Capture the cell that displays the provided text and extract its [X, Y] central coordinate. 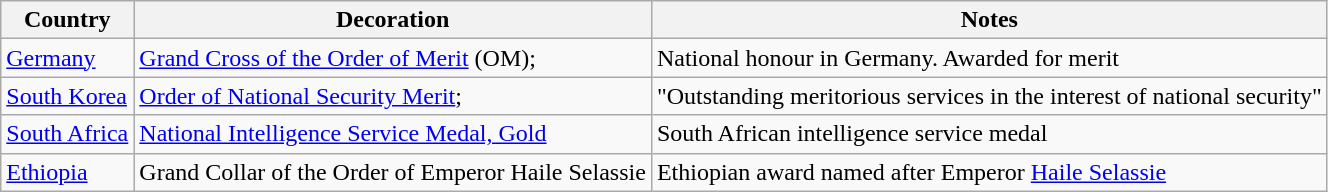
Notes [989, 20]
South Korea [68, 96]
"Outstanding meritorious services in the interest of national security" [989, 96]
Ethiopia [68, 172]
Ethiopian award named after Emperor Haile Selassie [989, 172]
South Africa [68, 134]
South African intelligence service medal [989, 134]
National honour in Germany. Awarded for merit [989, 58]
National Intelligence Service Medal, Gold [393, 134]
Grand Cross of the Order of Merit (OM); [393, 58]
Decoration [393, 20]
Germany [68, 58]
Country [68, 20]
Grand Collar of the Order of Emperor Haile Selassie [393, 172]
Order of National Security Merit; [393, 96]
